Determine the (X, Y) coordinate at the center of the cell enclosing the given text.  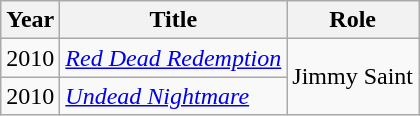
Role (353, 20)
Year (30, 20)
Undead Nightmare (174, 96)
Red Dead Redemption (174, 58)
Jimmy Saint (353, 77)
Title (174, 20)
